Detect which cell encompasses the target text, then output its (X, Y) center coordinate. 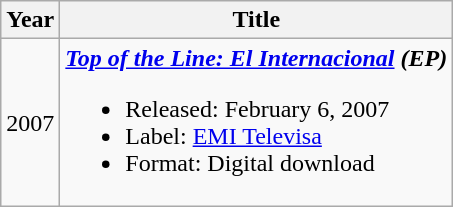
Title (256, 20)
Top of the Line: El Internacional (EP)Released: February 6, 2007Label: EMI TelevisaFormat: Digital download (256, 122)
Year (30, 20)
2007 (30, 122)
